Return [X, Y] of the center of cell containing provided text 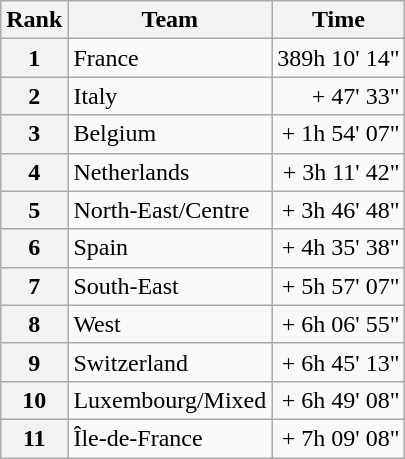
+ 7h 09' 08" [338, 438]
6 [34, 248]
3 [34, 134]
+ 3h 11' 42" [338, 172]
5 [34, 210]
Time [338, 20]
North-East/Centre [170, 210]
West [170, 324]
2 [34, 96]
Italy [170, 96]
+ 47' 33" [338, 96]
Luxembourg/Mixed [170, 400]
+ 4h 35' 38" [338, 248]
Belgium [170, 134]
+ 1h 54' 07" [338, 134]
11 [34, 438]
France [170, 58]
1 [34, 58]
+ 5h 57' 07" [338, 286]
+ 6h 49' 08" [338, 400]
Spain [170, 248]
+ 6h 45' 13" [338, 362]
+ 3h 46' 48" [338, 210]
10 [34, 400]
8 [34, 324]
389h 10' 14" [338, 58]
Rank [34, 20]
4 [34, 172]
9 [34, 362]
South-East [170, 286]
Netherlands [170, 172]
Île-de-France [170, 438]
Switzerland [170, 362]
+ 6h 06' 55" [338, 324]
Team [170, 20]
7 [34, 286]
